Search for the cell housing the specified text and yield its (x, y) center coordinate. 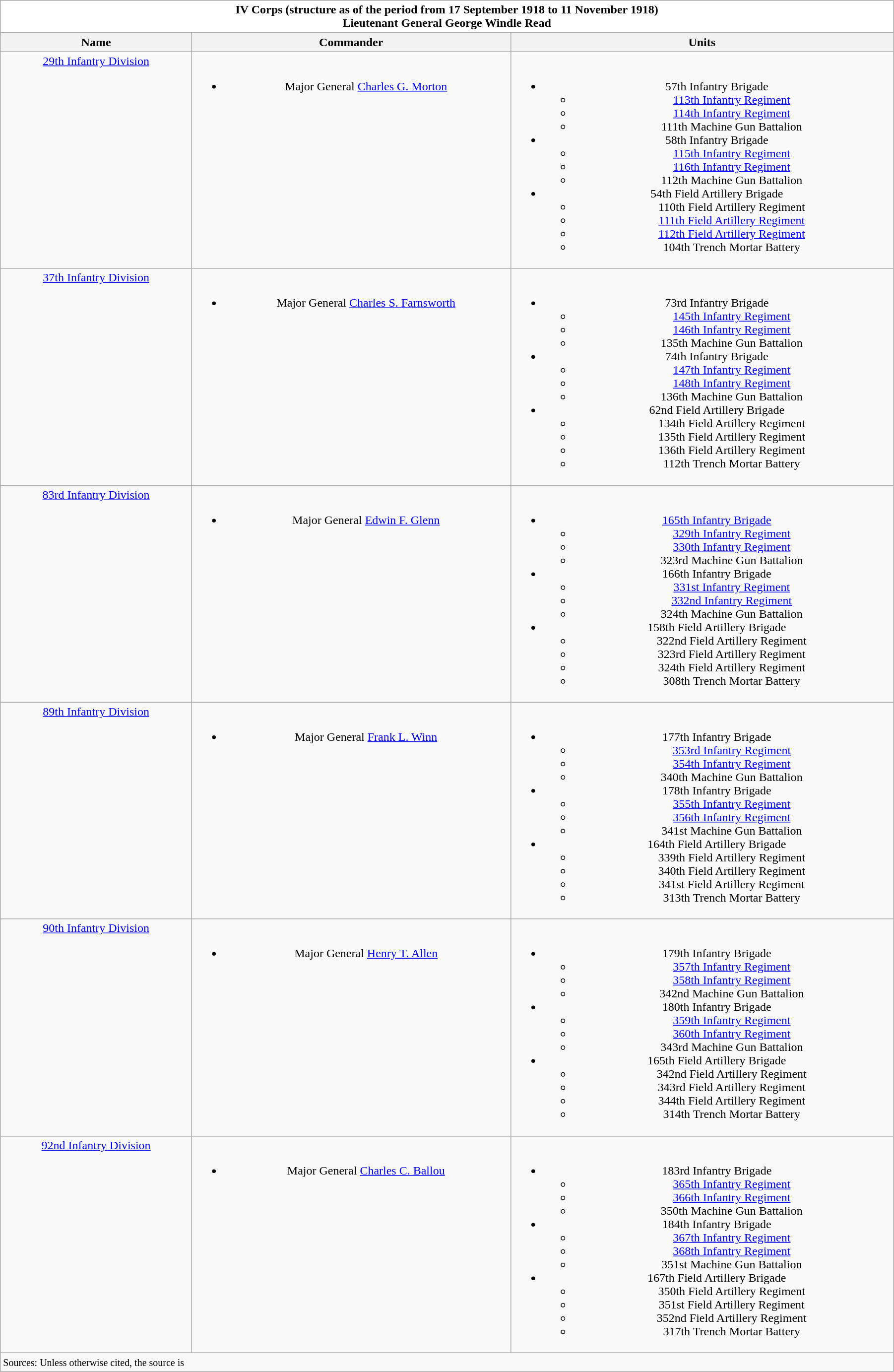
89th Infantry Division (96, 811)
Major General Frank L. Winn (351, 811)
Major General Henry T. Allen (351, 1027)
Major General Charles S. Farnsworth (351, 377)
Sources: Unless otherwise cited, the source is (447, 1362)
IV Corps (structure as of the period from 17 September 1918 to 11 November 1918)Lieutenant General George Windle Read (447, 17)
92nd Infantry Division (96, 1244)
Name (96, 42)
29th Infantry Division (96, 160)
83rd Infantry Division (96, 593)
90th Infantry Division (96, 1027)
Commander (351, 42)
Major General Edwin F. Glenn (351, 593)
37th Infantry Division (96, 377)
Major General Charles C. Ballou (351, 1244)
Major General Charles G. Morton (351, 160)
Units (702, 42)
